Find where the given text appears and provide that cell's center as [X, Y] coordinate. 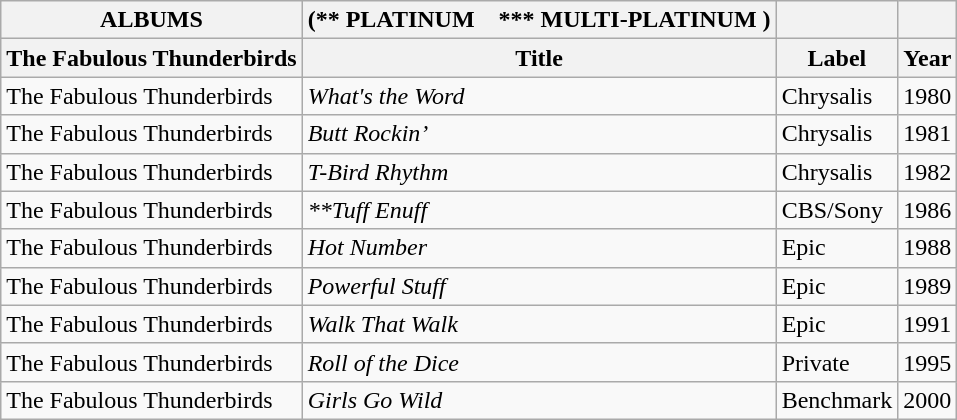
Roll of the Dice [539, 362]
**Tuff Enuff [539, 210]
1989 [928, 286]
Walk That Walk [539, 324]
Benchmark [837, 400]
1991 [928, 324]
1982 [928, 172]
ALBUMS [152, 20]
Girls Go Wild [539, 400]
(** PLATINUM *** MULTI-PLATINUM ) [539, 20]
1986 [928, 210]
1988 [928, 248]
Hot Number [539, 248]
Label [837, 58]
What's the Word [539, 96]
Butt Rockin’ [539, 134]
T-Bird Rhythm [539, 172]
1980 [928, 96]
Powerful Stuff [539, 286]
Title [539, 58]
Private [837, 362]
Year [928, 58]
1995 [928, 362]
CBS/Sony [837, 210]
2000 [928, 400]
1981 [928, 134]
